Detect which cell encompasses the target text, then output its (X, Y) center coordinate. 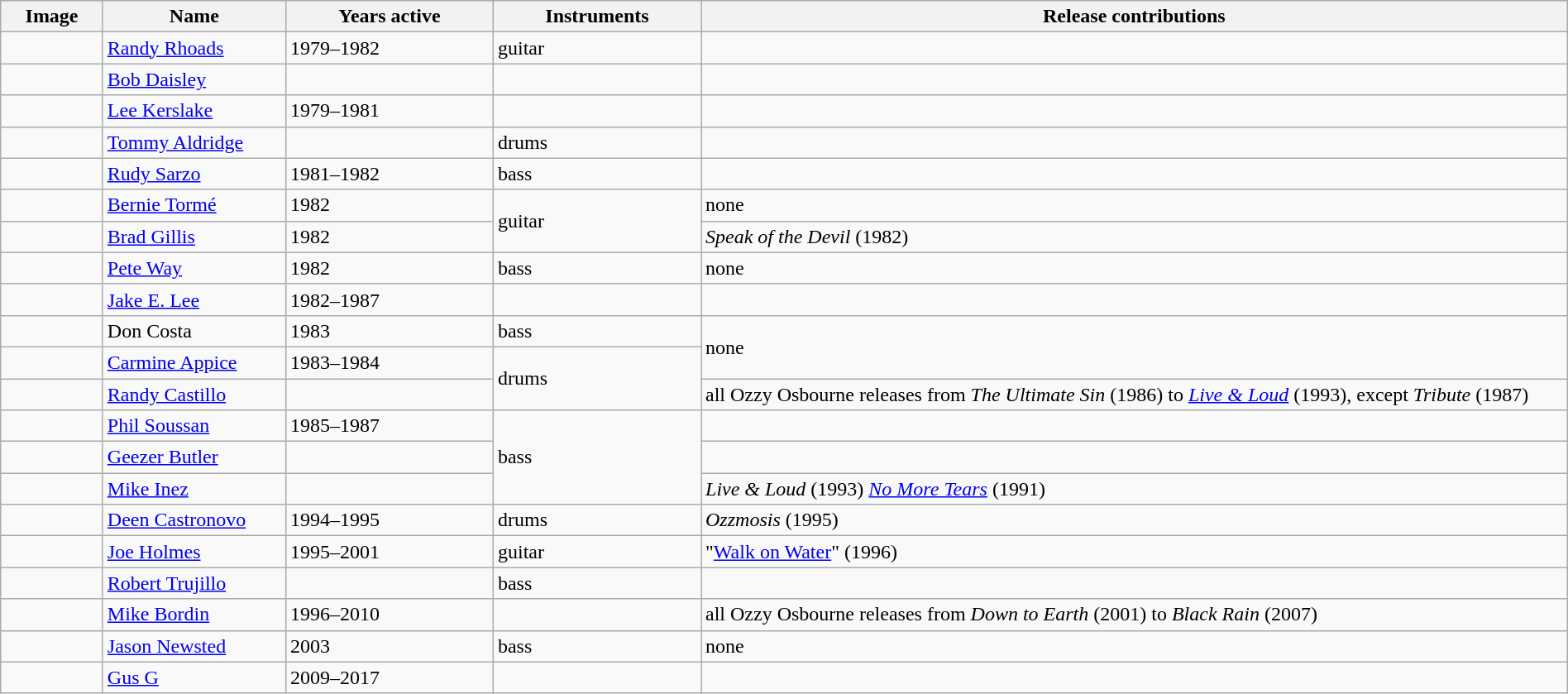
Name (194, 17)
Live & Loud (1993) No More Tears (1991) (1135, 489)
Mike Inez (194, 489)
Release contributions (1135, 17)
Pete Way (194, 268)
Carmine Appice (194, 362)
all Ozzy Osbourne releases from Down to Earth (2001) to Black Rain (2007) (1135, 615)
Mike Bordin (194, 615)
2003 (389, 646)
1982–1987 (389, 299)
Robert Trujillo (194, 583)
Jake E. Lee (194, 299)
Years active (389, 17)
Jason Newsted (194, 646)
Bob Daisley (194, 79)
1985–1987 (389, 426)
Speak of the Devil (1982) (1135, 237)
Joe Holmes (194, 552)
1983 (389, 331)
"Walk on Water" (1996) (1135, 552)
1981–1982 (389, 174)
all Ozzy Osbourne releases from The Ultimate Sin (1986) to Live & Loud (1993), except Tribute (1987) (1135, 395)
Deen Castronovo (194, 520)
1994–1995 (389, 520)
Brad Gillis (194, 237)
1983–1984 (389, 362)
Geezer Butler (194, 457)
Randy Rhoads (194, 48)
Image (52, 17)
Gus G (194, 677)
Rudy Sarzo (194, 174)
Bernie Tormé (194, 205)
1996–2010 (389, 615)
Ozzmosis (1995) (1135, 520)
1979–1981 (389, 111)
1979–1982 (389, 48)
Tommy Aldridge (194, 142)
Lee Kerslake (194, 111)
2009–2017 (389, 677)
1995–2001 (389, 552)
Instruments (597, 17)
Phil Soussan (194, 426)
Don Costa (194, 331)
Randy Castillo (194, 395)
